Provide the [X, Y] coordinate of the cell's center where the given text is located.  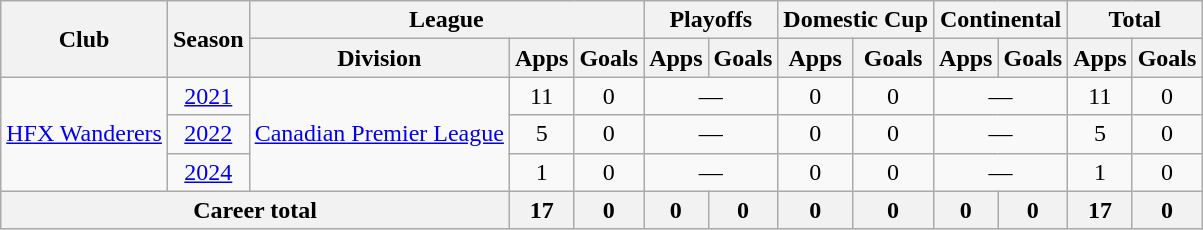
Domestic Cup [856, 20]
2021 [208, 96]
Career total [256, 210]
Club [84, 39]
Canadian Premier League [379, 134]
Continental [1001, 20]
Division [379, 58]
League [446, 20]
2024 [208, 172]
Total [1135, 20]
2022 [208, 134]
Season [208, 39]
Playoffs [711, 20]
HFX Wanderers [84, 134]
